Pinpoint the cell where the given text exists, returning its (x, y) midpoint coordinate. 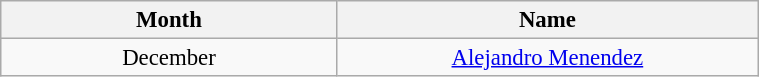
Name (548, 20)
December (169, 58)
Alejandro Menendez (548, 58)
Month (169, 20)
